Output the [X, Y] coordinate of the center of the cell containing the given text.  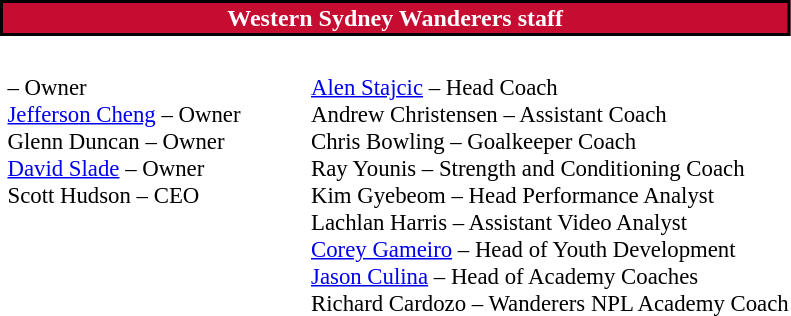
Western Sydney Wanderers staff [395, 18]
